Identify which cell holds the provided text, then report its (x, y) central coordinate. 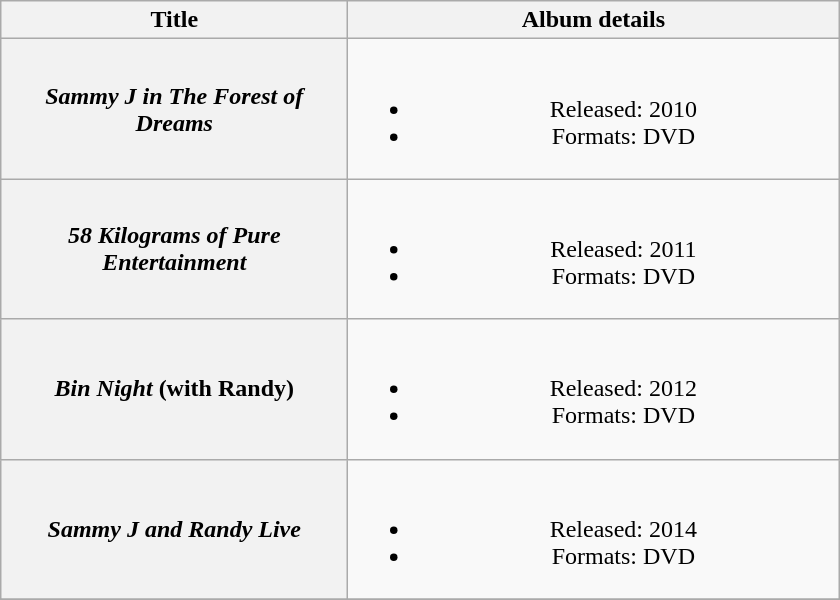
Released: 2012Formats: DVD (594, 389)
Released: 2011Formats: DVD (594, 249)
Released: 2014Formats: DVD (594, 529)
Released: 2010Formats: DVD (594, 109)
Title (174, 20)
Bin Night (with Randy) (174, 389)
58 Kilograms of Pure Entertainment (174, 249)
Album details (594, 20)
Sammy J and Randy Live (174, 529)
Sammy J in The Forest of Dreams (174, 109)
